Pinpoint the cell where the given text exists, returning its [X, Y] midpoint coordinate. 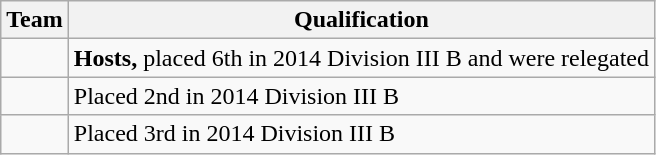
Hosts, placed 6th in 2014 Division III B and were relegated [361, 58]
Placed 2nd in 2014 Division III B [361, 96]
Placed 3rd in 2014 Division III B [361, 134]
Team [35, 20]
Qualification [361, 20]
